Find where the given text appears and provide that cell's center as (X, Y) coordinate. 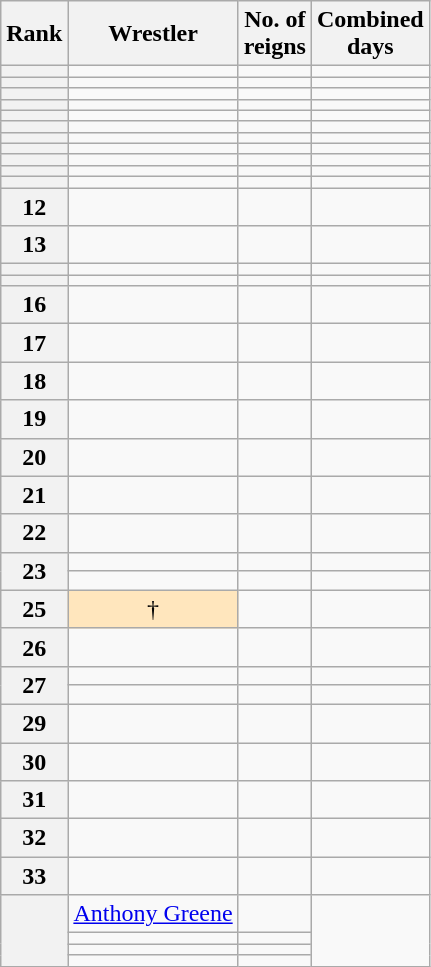
26 (34, 647)
30 (34, 761)
12 (34, 207)
Anthony Greene (153, 914)
21 (34, 495)
Rank (34, 34)
13 (34, 245)
20 (34, 457)
27 (34, 685)
29 (34, 723)
19 (34, 419)
No. ofreigns (274, 34)
18 (34, 381)
23 (34, 571)
25 (34, 609)
† (153, 609)
Combineddays (370, 34)
31 (34, 800)
17 (34, 343)
33 (34, 876)
16 (34, 305)
Wrestler (153, 34)
32 (34, 838)
22 (34, 533)
